Capture the cell that displays the provided text and extract its (x, y) central coordinate. 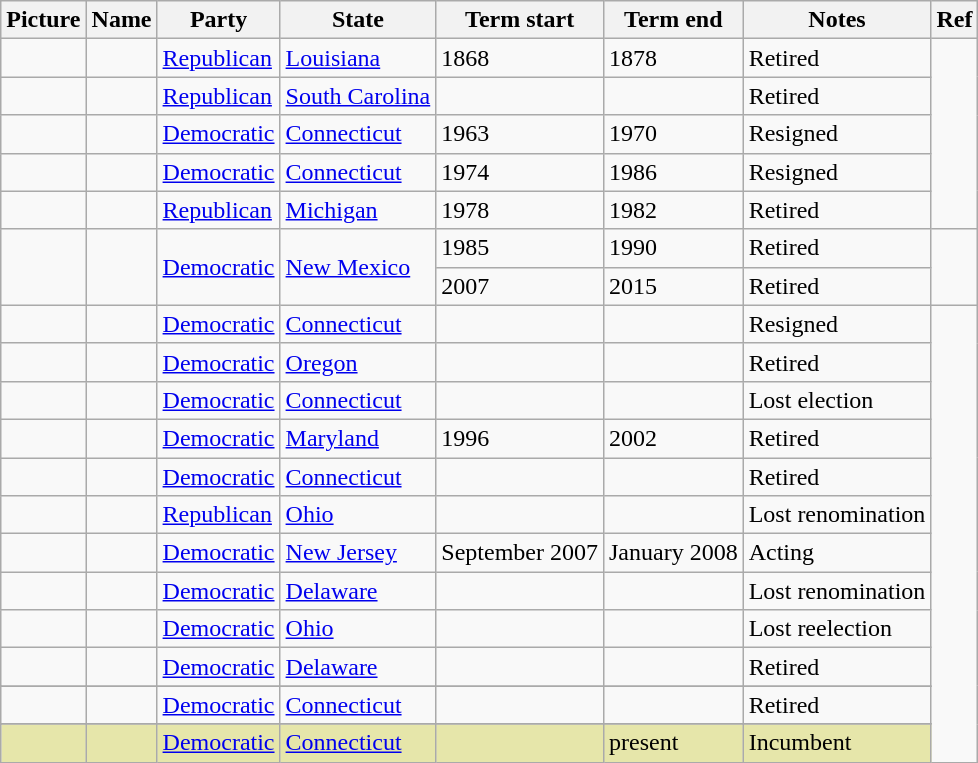
present (673, 743)
1986 (673, 172)
New Jersey (358, 553)
Term end (673, 20)
Oregon (358, 362)
2002 (673, 438)
Maryland (358, 438)
1878 (673, 58)
1978 (520, 210)
South Carolina (358, 96)
1963 (520, 134)
1990 (673, 248)
State (358, 20)
January 2008 (673, 553)
Lost election (837, 400)
Incumbent (837, 743)
Acting (837, 553)
Picture (44, 20)
Michigan (358, 210)
2015 (673, 286)
Party (218, 20)
Term start (520, 20)
Ref (954, 20)
1996 (520, 438)
1868 (520, 58)
Notes (837, 20)
1982 (673, 210)
Name (122, 20)
Lost reelection (837, 629)
Louisiana (358, 58)
September 2007 (520, 553)
1970 (673, 134)
2007 (520, 286)
1985 (520, 248)
New Mexico (358, 267)
1974 (520, 172)
